For the text-containing cell, return its midpoint in (X, Y) coordinate format. 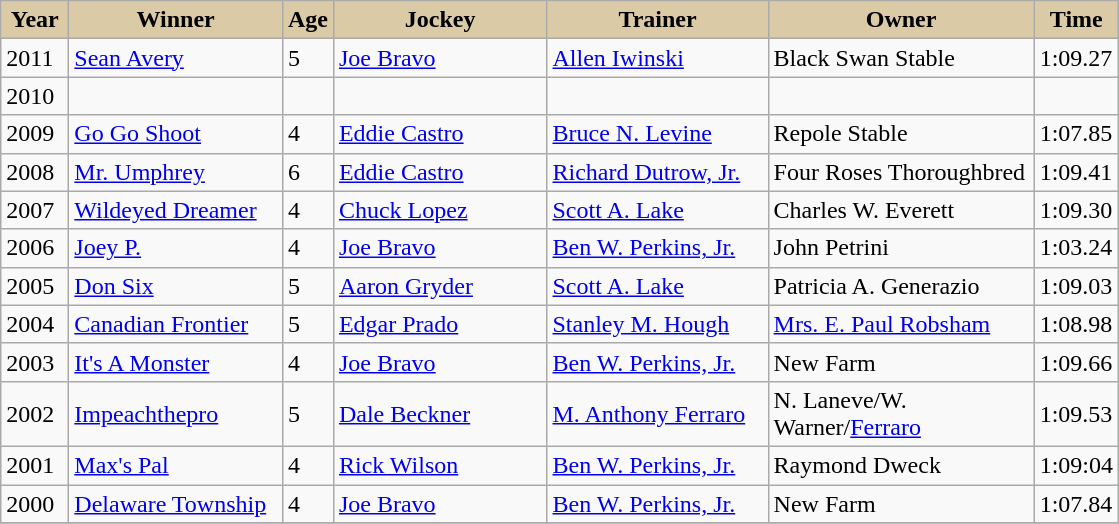
Stanley M. Hough (658, 324)
1:09.66 (1076, 362)
1:07.85 (1076, 134)
Mrs. E. Paul Robsham (901, 324)
2009 (35, 134)
Winner (176, 20)
Year (35, 20)
Edgar Prado (440, 324)
It's A Monster (176, 362)
Patricia A. Generazio (901, 286)
Chuck Lopez (440, 210)
1:03.24 (1076, 248)
Jockey (440, 20)
2003 (35, 362)
1:09.53 (1076, 414)
Rick Wilson (440, 465)
Sean Avery (176, 58)
Age (308, 20)
Impeachthepro (176, 414)
Delaware Township (176, 503)
Owner (901, 20)
2010 (35, 96)
Mr. Umphrey (176, 172)
Richard Dutrow, Jr. (658, 172)
2001 (35, 465)
Charles W. Everett (901, 210)
Joey P. (176, 248)
2008 (35, 172)
2007 (35, 210)
1:09.41 (1076, 172)
Don Six (176, 286)
2004 (35, 324)
2005 (35, 286)
Max's Pal (176, 465)
2006 (35, 248)
Time (1076, 20)
Wildeyed Dreamer (176, 210)
2011 (35, 58)
Canadian Frontier (176, 324)
Black Swan Stable (901, 58)
M. Anthony Ferraro (658, 414)
1:09.27 (1076, 58)
Aaron Gryder (440, 286)
Raymond Dweck (901, 465)
N. Laneve/W. Warner/Ferraro (901, 414)
6 (308, 172)
1:08.98 (1076, 324)
1:07.84 (1076, 503)
Bruce N. Levine (658, 134)
Allen Iwinski (658, 58)
Four Roses Thoroughbred (901, 172)
Trainer (658, 20)
1:09.03 (1076, 286)
Dale Beckner (440, 414)
Go Go Shoot (176, 134)
2002 (35, 414)
2000 (35, 503)
1:09.30 (1076, 210)
Repole Stable (901, 134)
John Petrini (901, 248)
1:09:04 (1076, 465)
